Return [X, Y] of the center of cell containing provided text 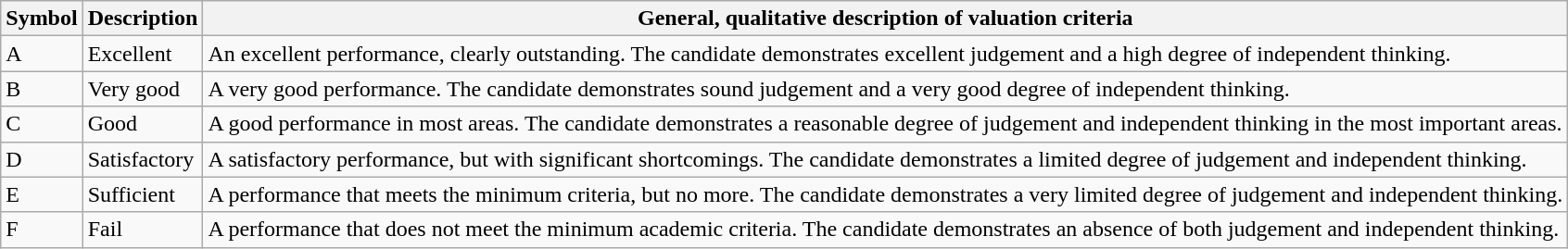
A good performance in most areas. The candidate demonstrates a reasonable degree of judgement and independent thinking in the most important areas. [886, 124]
Symbol [42, 19]
D [42, 159]
Satisfactory [143, 159]
A very good performance. The candidate demonstrates sound judgement and a very good degree of independent thinking. [886, 89]
Description [143, 19]
Fail [143, 230]
Good [143, 124]
C [42, 124]
B [42, 89]
An excellent performance, clearly outstanding. The candidate demonstrates excellent judgement and a high degree of independent thinking. [886, 54]
A satisfactory performance, but with significant shortcomings. The candidate demonstrates a limited degree of judgement and independent thinking. [886, 159]
A performance that does not meet the minimum academic criteria. The candidate demonstrates an absence of both judgement and independent thinking. [886, 230]
A performance that meets the minimum criteria, but no more. The candidate demonstrates a very limited degree of judgement and independent thinking. [886, 194]
A [42, 54]
F [42, 230]
General, qualitative description of valuation criteria [886, 19]
Sufficient [143, 194]
Very good [143, 89]
Excellent [143, 54]
E [42, 194]
